Return the [X, Y] coordinate for the center point of the cell that contains the specified text.  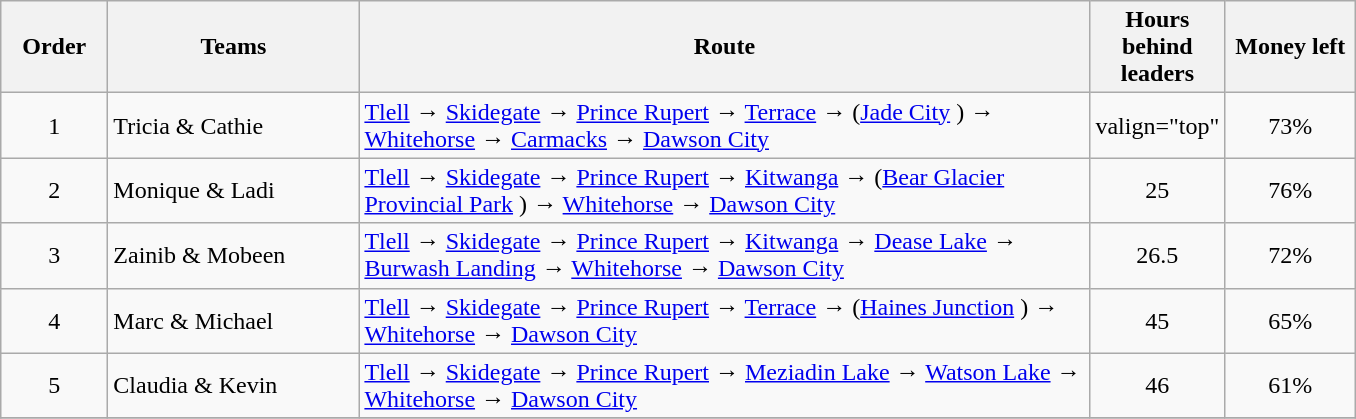
72% [1290, 256]
Monique & Ladi [234, 190]
valign="top" [1158, 126]
65% [1290, 320]
Hours behind leaders [1158, 47]
46 [1158, 386]
5 [54, 386]
Tlell → Skidegate → Prince Rupert → Kitwanga → (Bear Glacier Provincial Park ) → Whitehorse → Dawson City [724, 190]
26.5 [1158, 256]
Tlell → Skidegate → Prince Rupert → Kitwanga → Dease Lake → Burwash Landing → Whitehorse → Dawson City [724, 256]
1 [54, 126]
61% [1290, 386]
Order [54, 47]
4 [54, 320]
Tlell → Skidegate → Prince Rupert → Terrace → (Haines Junction ) → Whitehorse → Dawson City [724, 320]
Claudia & Kevin [234, 386]
Money left [1290, 47]
Tlell → Skidegate → Prince Rupert → Meziadin Lake → Watson Lake → Whitehorse → Dawson City [724, 386]
45 [1158, 320]
Tlell → Skidegate → Prince Rupert → Terrace → (Jade City ) → Whitehorse → Carmacks → Dawson City [724, 126]
2 [54, 190]
Route [724, 47]
76% [1290, 190]
Marc & Michael [234, 320]
Zainib & Mobeen [234, 256]
3 [54, 256]
Tricia & Cathie [234, 126]
73% [1290, 126]
Teams [234, 47]
25 [1158, 190]
